Scan for the cell matching the given text and deliver its (X, Y) coordinate at center. 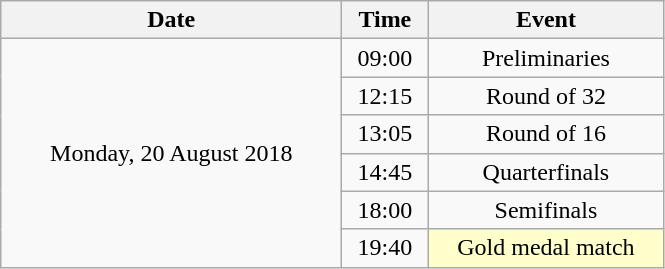
Monday, 20 August 2018 (172, 153)
Round of 32 (546, 96)
Time (385, 20)
13:05 (385, 134)
18:00 (385, 210)
Round of 16 (546, 134)
Event (546, 20)
14:45 (385, 172)
Preliminaries (546, 58)
19:40 (385, 248)
Gold medal match (546, 248)
Date (172, 20)
12:15 (385, 96)
09:00 (385, 58)
Semifinals (546, 210)
Quarterfinals (546, 172)
